Locate the cell with the specified text and output its [X, Y] center coordinate. 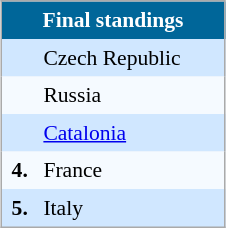
Russia [130, 95]
Italy [130, 208]
4. [19, 171]
Catalonia [130, 133]
France [130, 171]
5. [19, 208]
Czech Republic [130, 58]
Final standings [113, 20]
